Search for the cell housing the specified text and yield its (X, Y) center coordinate. 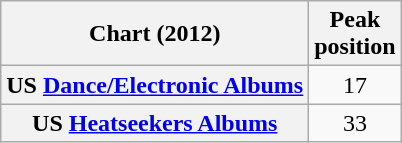
US Dance/Electronic Albums (155, 85)
Chart (2012) (155, 34)
17 (355, 85)
US Heatseekers Albums (155, 123)
33 (355, 123)
Peakposition (355, 34)
